Locate the cell with the specified text and output its (X, Y) center coordinate. 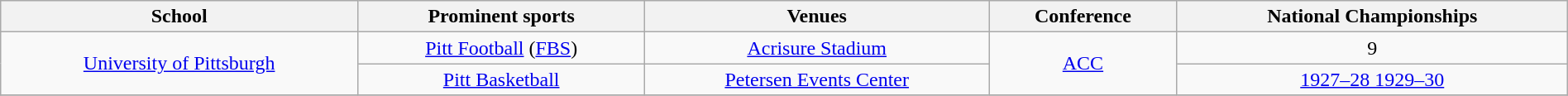
9 (1372, 48)
Acrisure Stadium (817, 48)
1927–28 1929–30 (1372, 79)
National Championships (1372, 17)
University of Pittsburgh (179, 64)
Petersen Events Center (817, 79)
ACC (1083, 64)
Pitt Basketball (501, 79)
Venues (817, 17)
Pitt Football (FBS) (501, 48)
Prominent sports (501, 17)
School (179, 17)
Conference (1083, 17)
